Scan for the cell matching the given text and deliver its (x, y) coordinate at center. 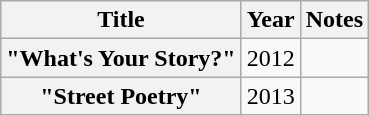
"Street Poetry" (121, 96)
2012 (270, 58)
Title (121, 20)
Notes (334, 20)
Year (270, 20)
2013 (270, 96)
"What's Your Story?" (121, 58)
